Output the [x, y] coordinate of the center of the cell containing the given text.  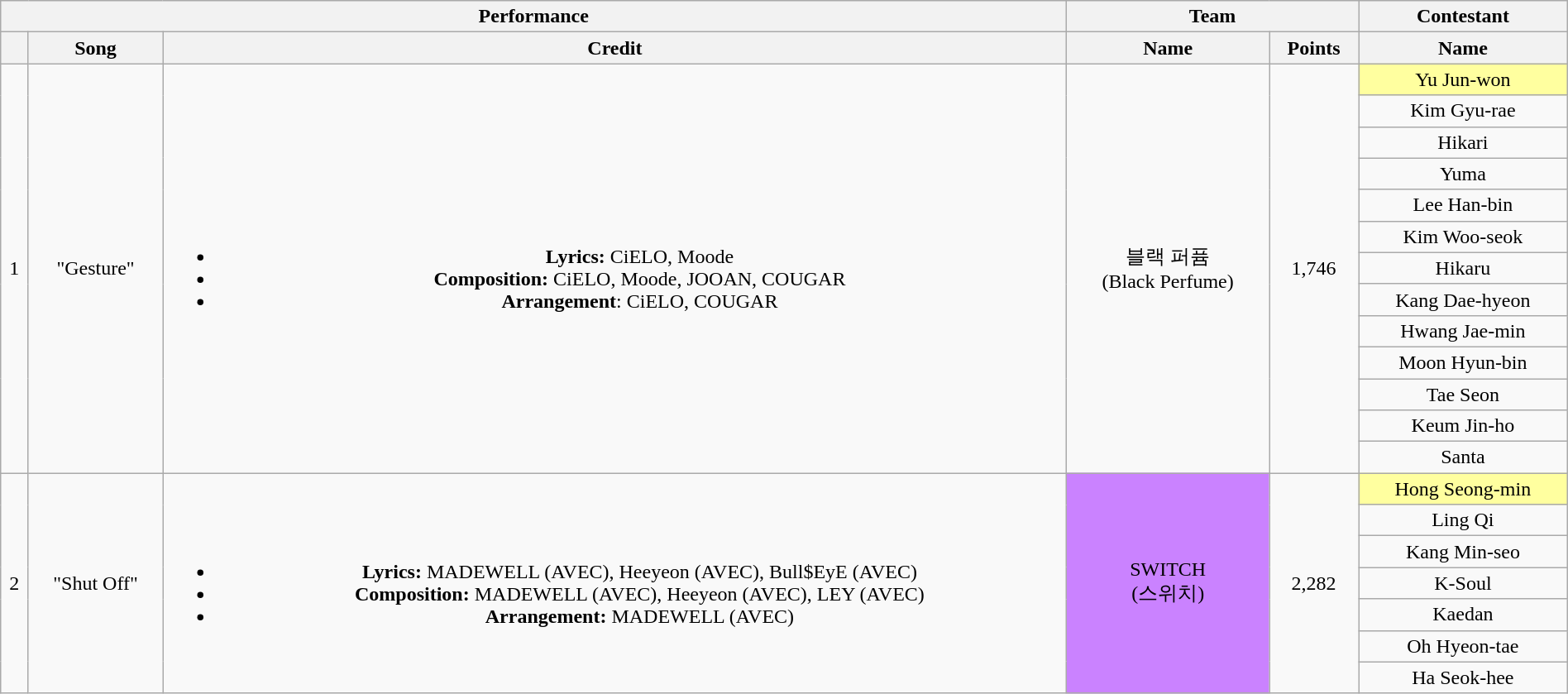
Kang Dae-hyeon [1464, 299]
"Shut Off" [96, 583]
Contestant [1464, 17]
Hong Seong-min [1464, 489]
Kim Woo-seok [1464, 237]
Hwang Jae-min [1464, 331]
블랙 퍼퓸(Black Perfume) [1168, 268]
Song [96, 48]
Lyrics: MADEWELL (AVEC), Heeyeon (AVEC), Bull$EyE (AVEC)Composition: MADEWELL (AVEC), Heeyeon (AVEC), LEY (AVEC)Arrangement: MADEWELL (AVEC) [615, 583]
Santa [1464, 457]
"Gesture" [96, 268]
Yuma [1464, 174]
Performance [534, 17]
Kang Min-seo [1464, 552]
Tae Seon [1464, 395]
Hikaru [1464, 268]
Ha Seok-hee [1464, 677]
1,746 [1314, 268]
Moon Hyun-bin [1464, 362]
SWITCH(스위치) [1168, 583]
Credit [615, 48]
Keum Jin-ho [1464, 426]
Kim Gyu-rae [1464, 111]
Lyrics: CiELO, MoodeComposition: CiELO, Moode, JOOAN, COUGARArrangement: CiELO, COUGAR [615, 268]
Ling Qi [1464, 520]
K-Soul [1464, 583]
Lee Han-bin [1464, 205]
1 [15, 268]
Oh Hyeon-tae [1464, 646]
Kaedan [1464, 615]
2,282 [1314, 583]
Hikari [1464, 142]
Team [1212, 17]
2 [15, 583]
Yu Jun-won [1464, 79]
Points [1314, 48]
